Output the (x, y) coordinate of the center of the cell containing the given text.  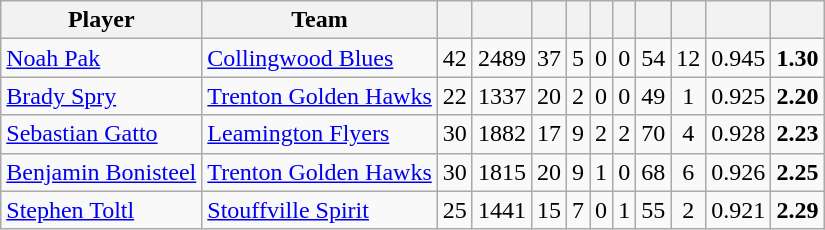
68 (654, 172)
1.30 (798, 58)
12 (688, 58)
Brady Spry (102, 96)
6 (688, 172)
0.945 (738, 58)
Benjamin Bonisteel (102, 172)
Stouffville Spirit (320, 210)
54 (654, 58)
1815 (502, 172)
70 (654, 134)
Team (320, 20)
17 (548, 134)
2489 (502, 58)
0.926 (738, 172)
0.921 (738, 210)
49 (654, 96)
1882 (502, 134)
42 (454, 58)
15 (548, 210)
0.928 (738, 134)
Leamington Flyers (320, 134)
0.925 (738, 96)
2.20 (798, 96)
Noah Pak (102, 58)
Collingwood Blues (320, 58)
2.29 (798, 210)
7 (578, 210)
22 (454, 96)
1337 (502, 96)
5 (578, 58)
55 (654, 210)
2.23 (798, 134)
Player (102, 20)
37 (548, 58)
Sebastian Gatto (102, 134)
Stephen Toltl (102, 210)
4 (688, 134)
1441 (502, 210)
2.25 (798, 172)
25 (454, 210)
